Scan for the cell matching the given text and deliver its [x, y] coordinate at center. 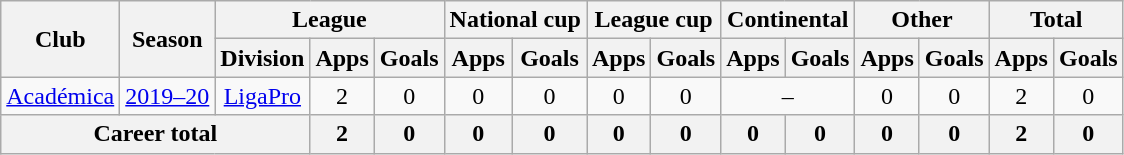
National cup [515, 20]
2019–20 [168, 96]
League [330, 20]
Académica [60, 96]
Continental [788, 20]
Club [60, 39]
Career total [156, 134]
Other [922, 20]
Total [1056, 20]
Season [168, 39]
League cup [653, 20]
Division [262, 58]
LigaPro [262, 96]
– [788, 96]
